Provide the [x, y] coordinate of the cell's center where the given text is located.  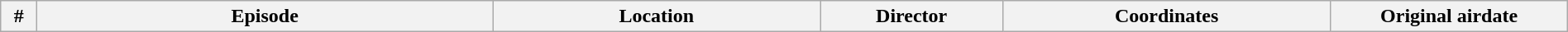
Director [911, 16]
Original airdate [1449, 16]
# [19, 16]
Location [657, 16]
Coordinates [1166, 16]
Episode [265, 16]
